Pinpoint the cell where the given text exists, returning its (x, y) midpoint coordinate. 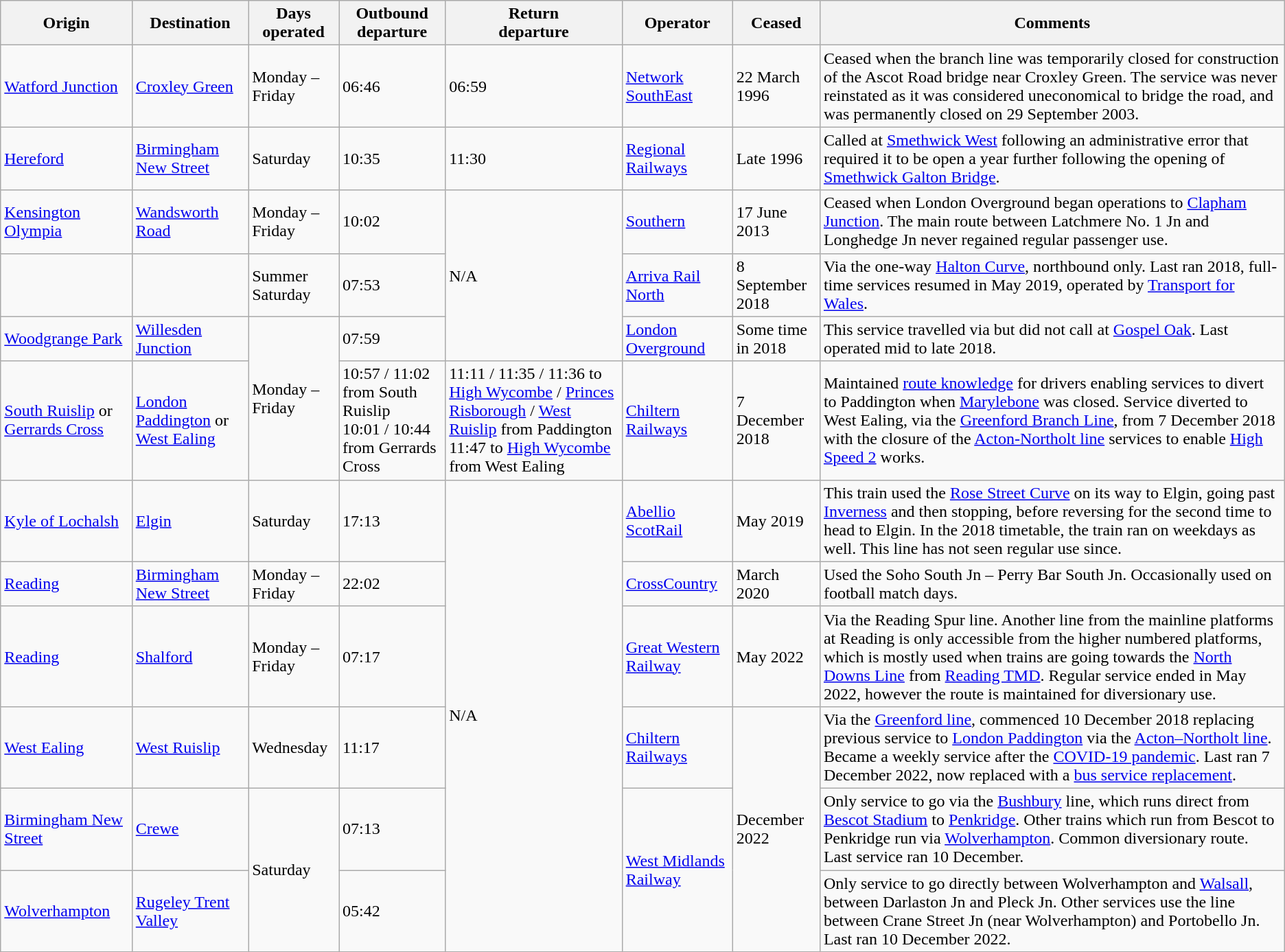
10:57 / 11:02 from South Ruislip10:01 / 10:44 from Gerrards Cross (393, 420)
17:13 (393, 520)
Outbounddeparture (393, 23)
11:17 (393, 747)
Regional Railways (677, 159)
Network SouthEast (677, 86)
Returndeparture (534, 23)
Wednesday (294, 747)
Kyle of Lochalsh (66, 520)
10:02 (393, 222)
10:35 (393, 159)
Origin (66, 23)
Comments (1052, 23)
06:59 (534, 86)
07:13 (393, 829)
March 2020 (776, 583)
London Paddington or West Ealing (189, 420)
7 December 2018 (776, 420)
Abellio ScotRail (677, 520)
22:02 (393, 583)
This service travelled via but did not call at Gospel Oak. Last operated mid to late 2018. (1052, 339)
Arriva Rail North (677, 285)
Operator (677, 23)
South Ruislip or Gerrards Cross (66, 420)
06:46 (393, 86)
Destination (189, 23)
West Midlands Railway (677, 870)
Days operated (294, 23)
07:59 (393, 339)
Summer Saturday (294, 285)
London Overground (677, 339)
Via the one-way Halton Curve, northbound only. Last ran 2018, full-time services resumed in May 2019, operated by Transport for Wales. (1052, 285)
11:30 (534, 159)
Ceased (776, 23)
Kensington Olympia (66, 222)
Croxley Green (189, 86)
Wandsworth Road (189, 222)
Late 1996 (776, 159)
December 2022 (776, 829)
17 June 2013 (776, 222)
West Ealing (66, 747)
West Ruislip (189, 747)
Willesden Junction (189, 339)
Wolverhampton (66, 912)
Watford Junction (66, 86)
07:17 (393, 656)
Great Western Railway (677, 656)
Crewe (189, 829)
Woodgrange Park (66, 339)
Used the Soho South Jn – Perry Bar South Jn. Occasionally used on football match days. (1052, 583)
8 September 2018 (776, 285)
22 March 1996 (776, 86)
07:53 (393, 285)
May 2019 (776, 520)
Southern (677, 222)
CrossCountry (677, 583)
05:42 (393, 912)
11:11 / 11:35 / 11:36 to High Wycombe / Princes Risborough / West Ruislip from Paddington11:47 to High Wycombe from West Ealing (534, 420)
Shalford (189, 656)
May 2022 (776, 656)
Some time in 2018 (776, 339)
Hereford (66, 159)
Elgin (189, 520)
Rugeley Trent Valley (189, 912)
